Pinpoint the cell where the given text exists, returning its [x, y] midpoint coordinate. 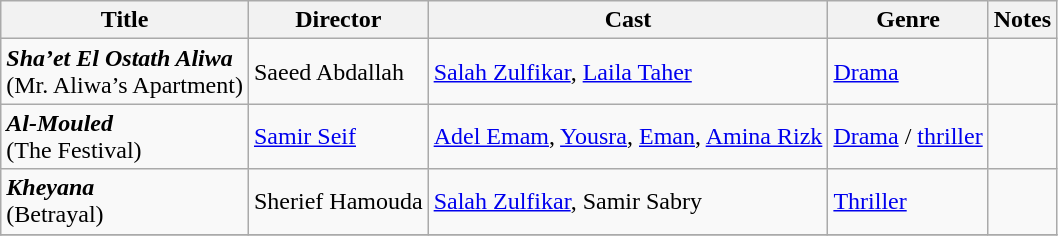
Genre [908, 20]
Samir Seif [338, 136]
Drama [908, 72]
Al-Mouled(The Festival) [125, 136]
Title [125, 20]
Sherief Hamouda [338, 202]
Thriller [908, 202]
Director [338, 20]
Adel Emam, Yousra, Eman, Amina Rizk [628, 136]
Kheyana(Betrayal) [125, 202]
Salah Zulfikar, Samir Sabry [628, 202]
Cast [628, 20]
Saeed Abdallah [338, 72]
Sha’et El Ostath Aliwa(Mr. Aliwa’s Apartment) [125, 72]
Notes [1022, 20]
Drama / thriller [908, 136]
Salah Zulfikar, Laila Taher [628, 72]
